Find where the given text appears and provide that cell's center as [x, y] coordinate. 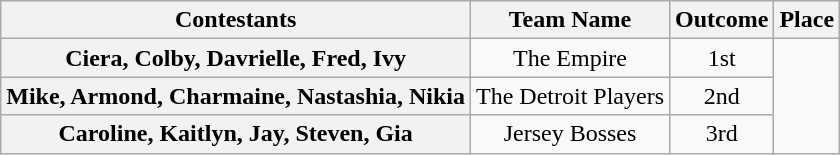
The Detroit Players [570, 96]
The Empire [570, 58]
1st [722, 58]
Jersey Bosses [570, 134]
Caroline, Kaitlyn, Jay, Steven, Gia [236, 134]
2nd [722, 96]
Outcome [722, 20]
3rd [722, 134]
Ciera, Colby, Davrielle, Fred, Ivy [236, 58]
Contestants [236, 20]
Place [807, 20]
Mike, Armond, Charmaine, Nastashia, Nikia [236, 96]
Team Name [570, 20]
